Output the [x, y] coordinate of the center of the cell containing the given text.  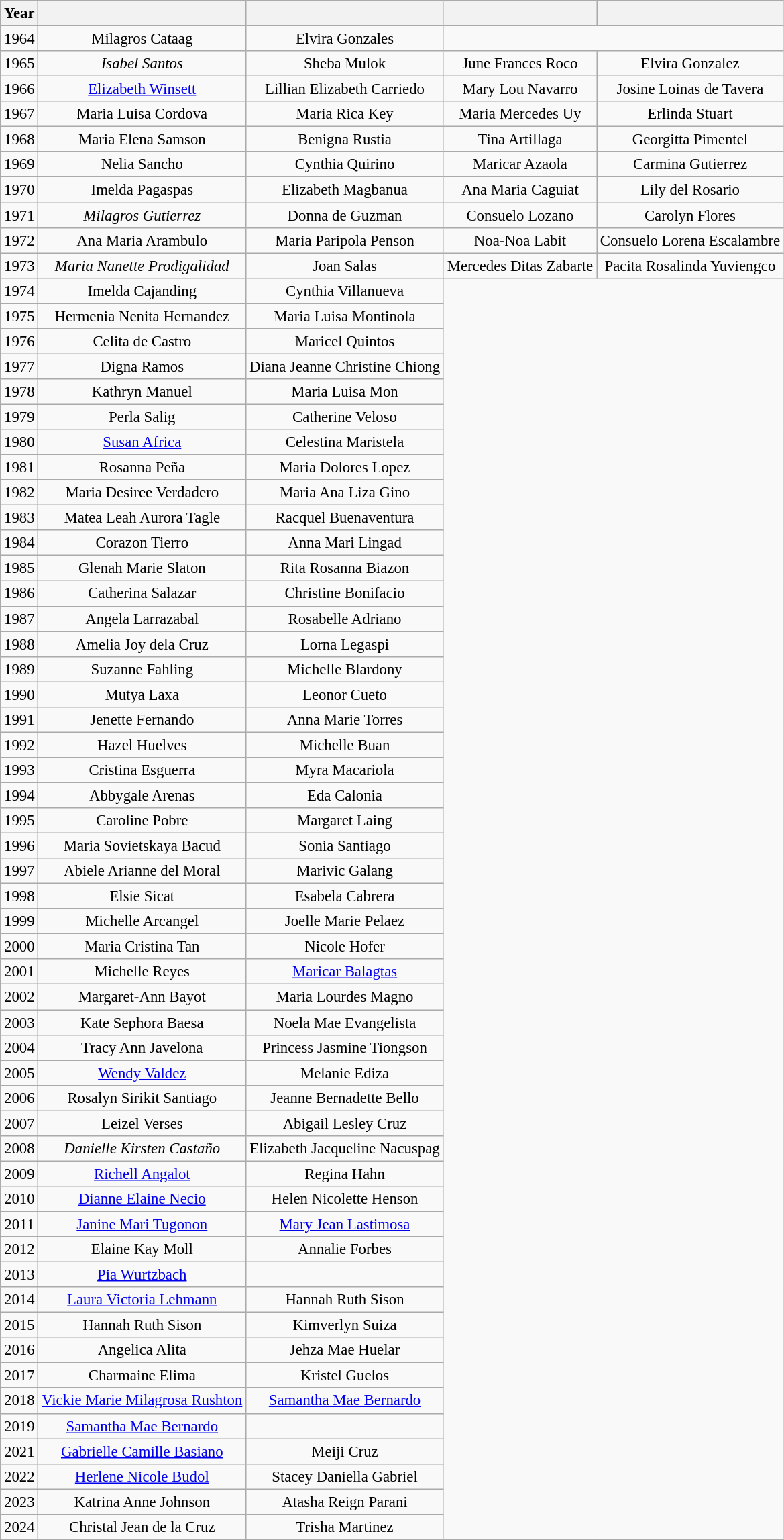
1989 [19, 669]
1995 [19, 821]
Imelda Pagaspas [142, 190]
1988 [19, 644]
Catherina Salazar [142, 594]
Rita Rosanna Biazon [345, 568]
2005 [19, 1073]
Maria Desiree Verdadero [142, 493]
1991 [19, 720]
2022 [19, 1476]
1986 [19, 594]
Year [19, 13]
Charmaine Elima [142, 1376]
Milagros Cataag [142, 39]
Maria Luisa Montinola [345, 316]
Tracy Ann Javelona [142, 1047]
Michelle Reyes [142, 972]
Anna Mari Lingad [345, 543]
2016 [19, 1350]
1996 [19, 846]
Wendy Valdez [142, 1073]
Kathryn Manuel [142, 392]
2001 [19, 972]
Caroline Pobre [142, 821]
Isabel Santos [142, 64]
1977 [19, 366]
Celita de Castro [142, 342]
Pia Wurtzbach [142, 1275]
Atasha Reign Parani [345, 1502]
Milagros Gutierrez [142, 215]
Consuelo Lorena Escalambre [691, 240]
Imelda Cajanding [142, 291]
2015 [19, 1325]
Sheba Mulok [345, 64]
1982 [19, 493]
Sonia Santiago [345, 846]
Jeanne Bernadette Bello [345, 1098]
Margaret Laing [345, 821]
Hazel Huelves [142, 745]
Vickie Marie Milagrosa Rushton [142, 1401]
Janine Mari Tugonon [142, 1224]
1984 [19, 543]
Consuelo Lozano [520, 215]
Richell Angalot [142, 1174]
Elizabeth Winsett [142, 89]
Hermenia Nenita Hernandez [142, 316]
Mary Jean Lastimosa [345, 1224]
2003 [19, 1023]
Elvira Gonzalez [691, 64]
Maricel Quintos [345, 342]
1981 [19, 468]
2018 [19, 1401]
Eda Calonia [345, 795]
2012 [19, 1249]
1976 [19, 342]
Regina Hahn [345, 1174]
1971 [19, 215]
2023 [19, 1502]
Susan Africa [142, 442]
Melanie Ediza [345, 1073]
Tina Artillaga [520, 140]
Cristina Esguerra [142, 770]
1979 [19, 417]
1972 [19, 240]
Danielle Kirsten Castaño [142, 1149]
Celestina Maristela [345, 442]
1969 [19, 164]
Maria Sovietskaya Bacud [142, 846]
Maria Lourdes Magno [345, 997]
2002 [19, 997]
Erlinda Stuart [691, 114]
1966 [19, 89]
Mutya Laxa [142, 695]
Carolyn Flores [691, 215]
1968 [19, 140]
Angelica Alita [142, 1350]
Cynthia Quirino [345, 164]
Lillian Elizabeth Carriedo [345, 89]
1992 [19, 745]
1983 [19, 518]
Elvira Gonzales [345, 39]
Mary Lou Navarro [520, 89]
Elizabeth Jacqueline Nacuspag [345, 1149]
2017 [19, 1376]
Catherine Veloso [345, 417]
1975 [19, 316]
2011 [19, 1224]
1970 [19, 190]
Corazon Tierro [142, 543]
Elsie Sicat [142, 896]
Perla Salig [142, 417]
Dianne Elaine Necio [142, 1199]
Abiele Arianne del Moral [142, 871]
Maria Luisa Mon [345, 392]
Herlene Nicole Budol [142, 1476]
Gabrielle Camille Basiano [142, 1451]
Margaret-Ann Bayot [142, 997]
2006 [19, 1098]
2004 [19, 1047]
Maria Cristina Tan [142, 947]
Racquel Buenaventura [345, 518]
Benigna Rustia [345, 140]
Christine Bonifacio [345, 594]
Matea Leah Aurora Tagle [142, 518]
1980 [19, 442]
Maria Mercedes Uy [520, 114]
Nelia Sancho [142, 164]
Lily del Rosario [691, 190]
Princess Jasmine Tiongson [345, 1047]
2024 [19, 1527]
1973 [19, 266]
2009 [19, 1174]
Kristel Guelos [345, 1376]
Rosanna Peña [142, 468]
1964 [19, 39]
2000 [19, 947]
Maria Ana Liza Gino [345, 493]
Maria Paripola Penson [345, 240]
Noa-Noa Labit [520, 240]
Digna Ramos [142, 366]
Nicole Hofer [345, 947]
Trisha Martinez [345, 1527]
Angela Larrazabal [142, 619]
Annalie Forbes [345, 1249]
Marivic Galang [345, 871]
Georgitta Pimentel [691, 140]
1985 [19, 568]
Joelle Marie Pelaez [345, 921]
Maria Elena Samson [142, 140]
Michelle Buan [345, 745]
Jehza Mae Huelar [345, 1350]
Suzanne Fahling [142, 669]
Abbygale Arenas [142, 795]
Elizabeth Magbanua [345, 190]
Diana Jeanne Christine Chiong [345, 366]
Glenah Marie Slaton [142, 568]
Lorna Legaspi [345, 644]
1994 [19, 795]
Leizel Verses [142, 1123]
Carmina Gutierrez [691, 164]
2010 [19, 1199]
2014 [19, 1300]
Rosabelle Adriano [345, 619]
Leonor Cueto [345, 695]
2021 [19, 1451]
Maria Rica Key [345, 114]
Ana Maria Arambulo [142, 240]
1990 [19, 695]
1998 [19, 896]
1997 [19, 871]
Josine Loinas de Tavera [691, 89]
Esabela Cabrera [345, 896]
Laura Victoria Lehmann [142, 1300]
Maria Dolores Lopez [345, 468]
Christal Jean de la Cruz [142, 1527]
2007 [19, 1123]
Maria Luisa Cordova [142, 114]
1999 [19, 921]
Amelia Joy dela Cruz [142, 644]
Maria Nanette Prodigalidad [142, 266]
2008 [19, 1149]
1965 [19, 64]
1987 [19, 619]
Joan Salas [345, 266]
June Frances Roco [520, 64]
Kimverlyn Suiza [345, 1325]
Katrina Anne Johnson [142, 1502]
Ana Maria Caguiat [520, 190]
Maricar Azaola [520, 164]
1978 [19, 392]
Kate Sephora Baesa [142, 1023]
Abigail Lesley Cruz [345, 1123]
Noela Mae Evangelista [345, 1023]
1993 [19, 770]
2019 [19, 1426]
Michelle Blardony [345, 669]
1967 [19, 114]
Meiji Cruz [345, 1451]
Rosalyn Sirikit Santiago [142, 1098]
Michelle Arcangel [142, 921]
Elaine Kay Moll [142, 1249]
Maricar Balagtas [345, 972]
Cynthia Villanueva [345, 291]
2013 [19, 1275]
Jenette Fernando [142, 720]
Myra Macariola [345, 770]
Anna Marie Torres [345, 720]
Pacita Rosalinda Yuviengco [691, 266]
Stacey Daniella Gabriel [345, 1476]
1974 [19, 291]
Donna de Guzman [345, 215]
Mercedes Ditas Zabarte [520, 266]
Helen Nicolette Henson [345, 1199]
